Determine the [X, Y] coordinate at the center of the cell enclosing the given text.  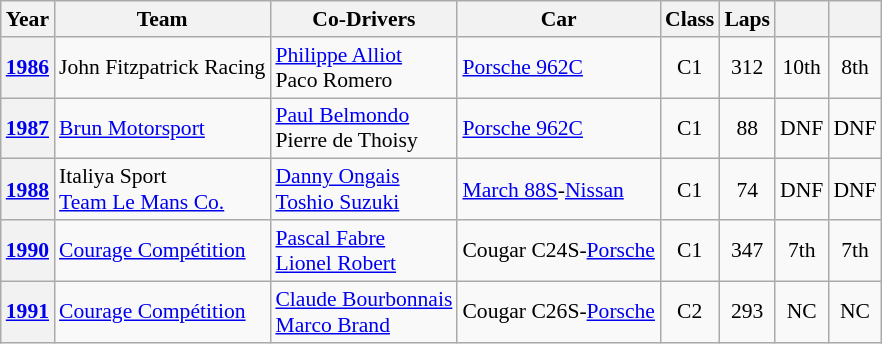
1988 [28, 190]
Danny Ongais Toshio Suzuki [364, 190]
1990 [28, 250]
C2 [690, 312]
293 [747, 312]
Philippe Alliot Paco Romero [364, 68]
Cougar C26S-Porsche [558, 312]
Co-Drivers [364, 19]
Claude Bourbonnais Marco Brand [364, 312]
1986 [28, 68]
John Fitzpatrick Racing [162, 68]
Pascal Fabre Lionel Robert [364, 250]
1987 [28, 128]
March 88S-Nissan [558, 190]
1991 [28, 312]
88 [747, 128]
Cougar C24S-Porsche [558, 250]
347 [747, 250]
Laps [747, 19]
Paul Belmondo Pierre de Thoisy [364, 128]
8th [854, 68]
Class [690, 19]
Brun Motorsport [162, 128]
Car [558, 19]
Team [162, 19]
74 [747, 190]
10th [802, 68]
312 [747, 68]
Italiya Sport Team Le Mans Co. [162, 190]
Year [28, 19]
